Extract the [X, Y] coordinate from the center of the cell holding the provided text.  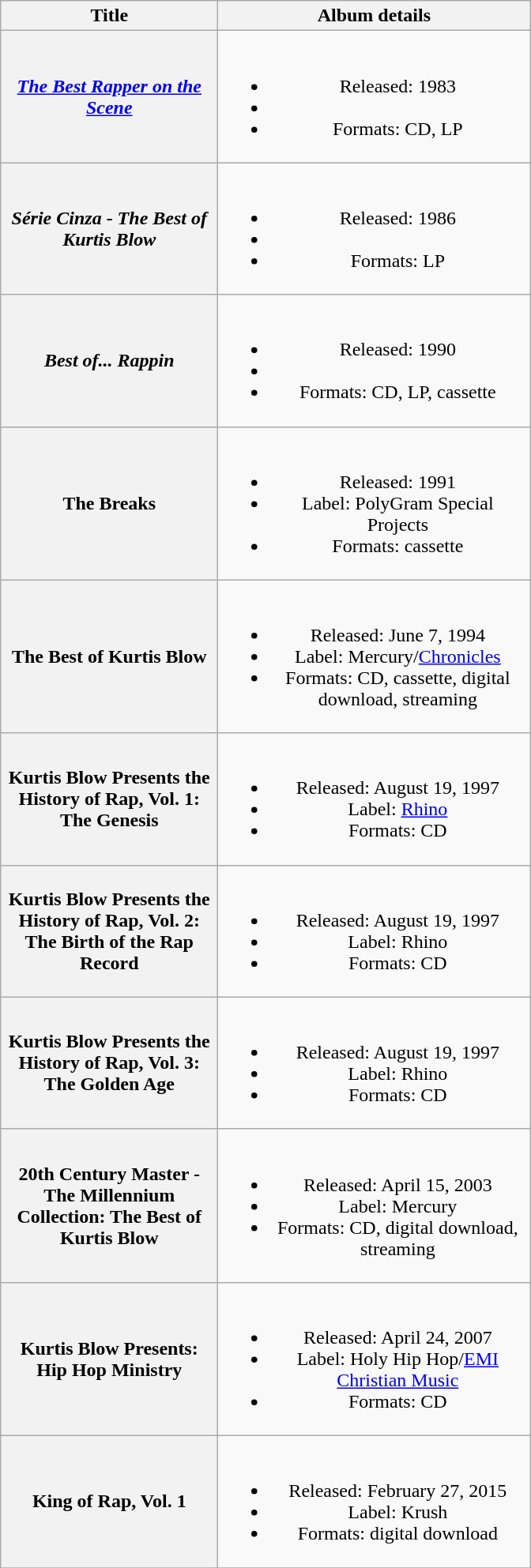
Released: February 27, 2015Label: KrushFormats: digital download [375, 1501]
Best of... Rappin [109, 360]
Released: 1983Formats: CD, LP [375, 96]
Released: April 15, 2003Label: MercuryFormats: CD, digital download, streaming [375, 1205]
Released: 1991Label: PolyGram Special ProjectsFormats: cassette [375, 503]
Album details [375, 16]
Série Cinza - The Best of Kurtis Blow [109, 229]
The Breaks [109, 503]
Title [109, 16]
Kurtis Blow Presents the History of Rap, Vol. 2: The Birth of the Rap Record [109, 931]
Released: June 7, 1994Label: Mercury/ChroniclesFormats: CD, cassette, digital download, streaming [375, 656]
King of Rap, Vol. 1 [109, 1501]
Kurtis Blow Presents the History of Rap, Vol. 3: The Golden Age [109, 1063]
The Best Rapper on the Scene [109, 96]
Released: 1986Formats: LP [375, 229]
Kurtis Blow Presents: Hip Hop Ministry [109, 1359]
Released: April 24, 2007Label: Holy Hip Hop/EMI Christian MusicFormats: CD [375, 1359]
Released: 1990Formats: CD, LP, cassette [375, 360]
The Best of Kurtis Blow [109, 656]
Kurtis Blow Presents the History of Rap, Vol. 1: The Genesis [109, 799]
20th Century Master - The Millennium Collection: The Best of Kurtis Blow [109, 1205]
